Pinpoint the cell where the given text exists, returning its (X, Y) midpoint coordinate. 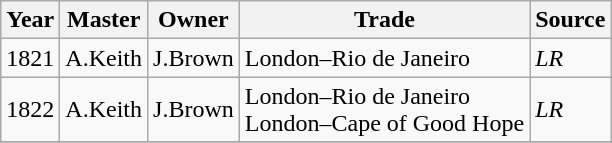
Trade (384, 20)
London–Rio de Janeiro (384, 58)
Owner (194, 20)
Master (104, 20)
Year (30, 20)
1821 (30, 58)
Source (570, 20)
London–Rio de JaneiroLondon–Cape of Good Hope (384, 110)
1822 (30, 110)
